Pinpoint the cell where the given text exists, returning its [X, Y] midpoint coordinate. 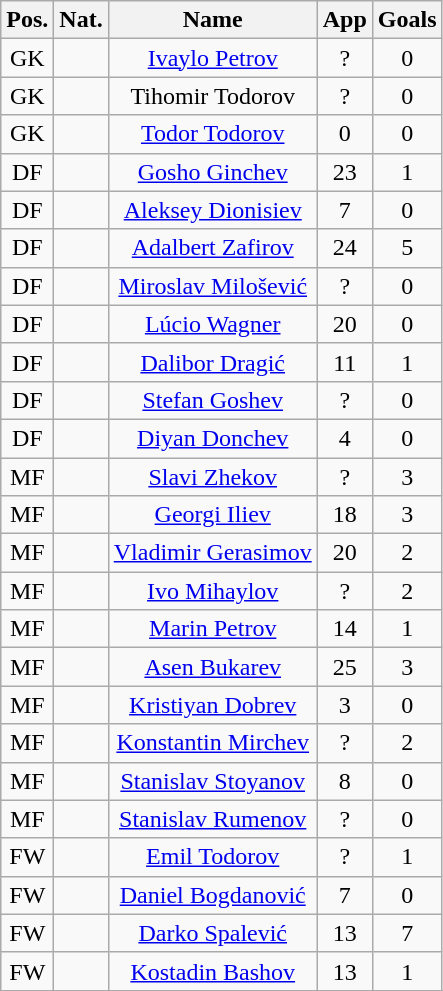
4 [344, 438]
Name [212, 20]
Diyan Donchev [212, 438]
23 [344, 172]
Vladimir Gerasimov [212, 553]
Todor Todorov [212, 134]
Daniel Bogdanović [212, 895]
5 [407, 248]
Goals [407, 20]
Marin Petrov [212, 629]
Stanislav Stoyanov [212, 781]
25 [344, 667]
Stanislav Rumenov [212, 819]
Slavi Zhekov [212, 477]
Georgi Iliev [212, 515]
Tihomir Todorov [212, 96]
Ivo Mihaylov [212, 591]
Konstantin Mirchev [212, 743]
11 [344, 362]
Kristiyan Dobrev [212, 705]
Pos. [28, 20]
Miroslav Milošević [212, 286]
18 [344, 515]
Nat. [81, 20]
Asen Bukarev [212, 667]
Darko Spalević [212, 933]
Kostadin Bashov [212, 971]
Aleksey Dionisiev [212, 210]
Gosho Ginchev [212, 172]
App [344, 20]
Adalbert Zafirov [212, 248]
Lúcio Wagner [212, 324]
Stefan Goshev [212, 400]
8 [344, 781]
14 [344, 629]
Emil Todorov [212, 857]
Dalibor Dragić [212, 362]
Ivaylo Petrov [212, 58]
24 [344, 248]
